Return the [X, Y] coordinate for the center point of the cell that contains the specified text.  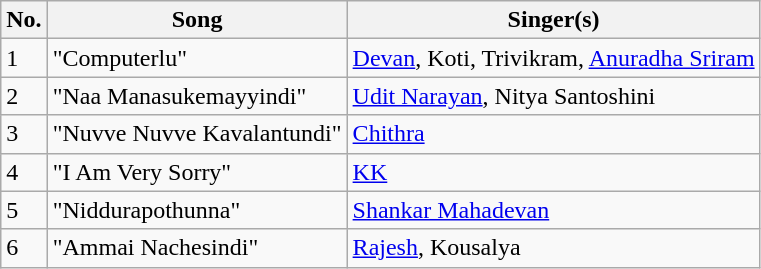
"Naa Manasukemayyindi" [197, 96]
3 [24, 134]
Rajesh, Kousalya [554, 248]
1 [24, 58]
2 [24, 96]
4 [24, 172]
KK [554, 172]
"Nuvve Nuvve Kavalantundi" [197, 134]
No. [24, 20]
Singer(s) [554, 20]
"Computerlu" [197, 58]
Song [197, 20]
5 [24, 210]
"I Am Very Sorry" [197, 172]
"Ammai Nachesindi" [197, 248]
Udit Narayan, Nitya Santoshini [554, 96]
Devan, Koti, Trivikram, Anuradha Sriram [554, 58]
6 [24, 248]
"Niddurapothunna" [197, 210]
Shankar Mahadevan [554, 210]
Chithra [554, 134]
